Provide the (X, Y) coordinate of the cell's center where the given text is located.  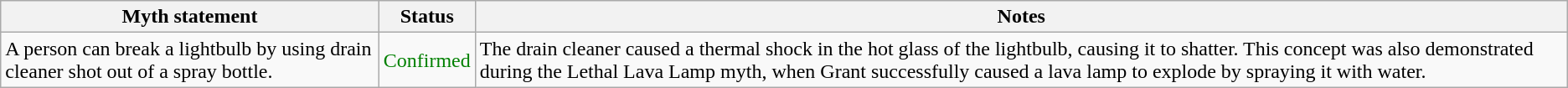
Confirmed (427, 60)
Status (427, 17)
Notes (1021, 17)
Myth statement (189, 17)
A person can break a lightbulb by using drain cleaner shot out of a spray bottle. (189, 60)
